Determine the [x, y] coordinate at the center of the cell enclosing the given text.  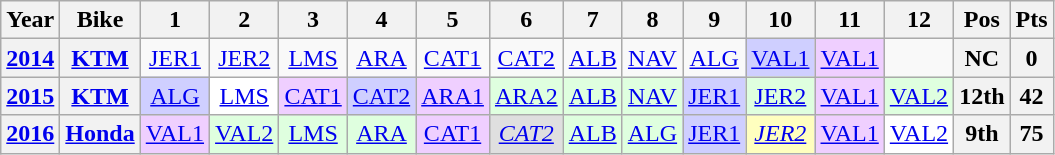
Pts [1032, 20]
9th [982, 134]
75 [1032, 134]
0 [1032, 58]
1 [174, 20]
NC [982, 58]
11 [850, 20]
12 [918, 20]
5 [453, 20]
Year [30, 20]
42 [1032, 96]
Bike [100, 20]
4 [381, 20]
12th [982, 96]
2016 [30, 134]
3 [313, 20]
Pos [982, 20]
ARA2 [526, 96]
7 [592, 20]
6 [526, 20]
ARA1 [453, 96]
8 [652, 20]
Honda [100, 134]
9 [714, 20]
10 [780, 20]
2014 [30, 58]
2015 [30, 96]
2 [244, 20]
